Identify which cell holds the provided text, then report its (x, y) central coordinate. 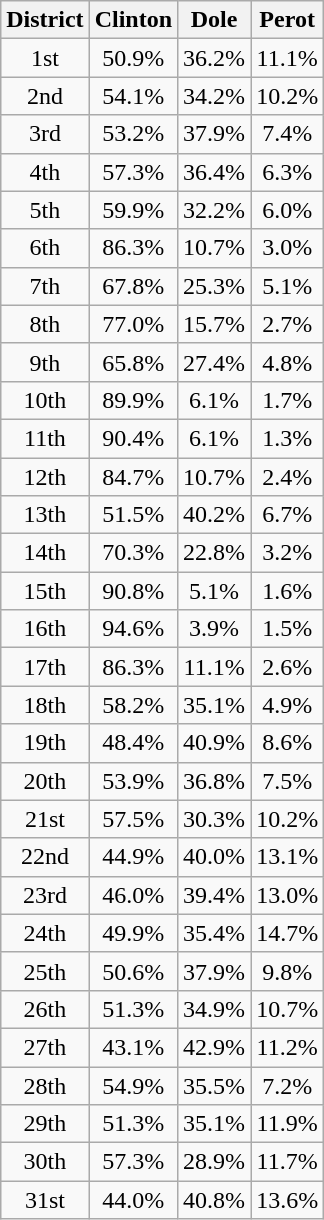
1.7% (288, 400)
Dole (214, 20)
4.8% (288, 362)
14.7% (288, 933)
22.8% (214, 553)
50.9% (133, 58)
35.4% (214, 933)
District (45, 20)
36.4% (214, 172)
34.9% (214, 1009)
40.9% (214, 743)
15th (45, 591)
7th (45, 286)
27th (45, 1047)
2.4% (288, 477)
50.6% (133, 971)
3.2% (288, 553)
10th (45, 400)
3rd (45, 134)
8th (45, 324)
4.9% (288, 705)
7.2% (288, 1085)
19th (45, 743)
25th (45, 971)
40.0% (214, 857)
94.6% (133, 629)
90.4% (133, 438)
2nd (45, 96)
23rd (45, 895)
48.4% (133, 743)
29th (45, 1124)
9.8% (288, 971)
7.4% (288, 134)
1.6% (288, 591)
44.0% (133, 1200)
6th (45, 248)
5th (45, 210)
30th (45, 1162)
27.4% (214, 362)
49.9% (133, 933)
11th (45, 438)
15.7% (214, 324)
28th (45, 1085)
6.3% (288, 172)
40.8% (214, 1200)
39.4% (214, 895)
2.7% (288, 324)
36.8% (214, 781)
54.1% (133, 96)
77.0% (133, 324)
31st (45, 1200)
13.1% (288, 857)
89.9% (133, 400)
2.6% (288, 667)
51.5% (133, 515)
57.5% (133, 819)
11.9% (288, 1124)
84.7% (133, 477)
13.0% (288, 895)
58.2% (133, 705)
34.2% (214, 96)
6.0% (288, 210)
40.2% (214, 515)
Perot (288, 20)
28.9% (214, 1162)
22nd (45, 857)
90.8% (133, 591)
30.3% (214, 819)
32.2% (214, 210)
1st (45, 58)
11.7% (288, 1162)
1.3% (288, 438)
17th (45, 667)
43.1% (133, 1047)
3.0% (288, 248)
9th (45, 362)
Clinton (133, 20)
1.5% (288, 629)
70.3% (133, 553)
53.2% (133, 134)
59.9% (133, 210)
26th (45, 1009)
3.9% (214, 629)
11.2% (288, 1047)
12th (45, 477)
21st (45, 819)
7.5% (288, 781)
54.9% (133, 1085)
24th (45, 933)
6.7% (288, 515)
8.6% (288, 743)
35.5% (214, 1085)
13th (45, 515)
13.6% (288, 1200)
53.9% (133, 781)
20th (45, 781)
67.8% (133, 286)
4th (45, 172)
36.2% (214, 58)
42.9% (214, 1047)
65.8% (133, 362)
44.9% (133, 857)
16th (45, 629)
46.0% (133, 895)
14th (45, 553)
18th (45, 705)
25.3% (214, 286)
